Determine the (X, Y) coordinate at the center of the cell enclosing the given text.  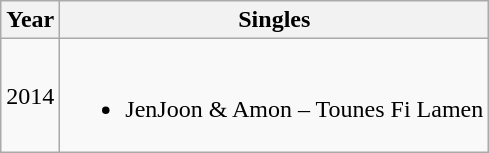
2014 (30, 96)
Year (30, 20)
JenJoon & Amon – Tounes Fi Lamen (274, 96)
Singles (274, 20)
